Identify which cell holds the provided text, then report its [X, Y] central coordinate. 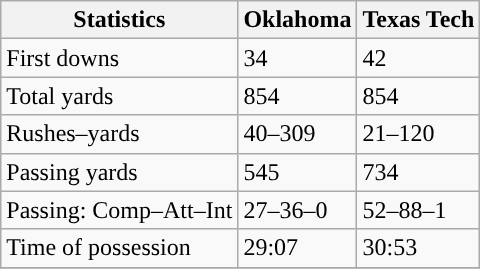
42 [418, 58]
34 [298, 58]
21–120 [418, 134]
52–88–1 [418, 210]
Time of possession [120, 248]
Statistics [120, 20]
29:07 [298, 248]
Texas Tech [418, 20]
Passing: Comp–Att–Int [120, 210]
545 [298, 172]
734 [418, 172]
30:53 [418, 248]
Total yards [120, 96]
Passing yards [120, 172]
First downs [120, 58]
Rushes–yards [120, 134]
Oklahoma [298, 20]
27–36–0 [298, 210]
40–309 [298, 134]
